Identify which cell holds the provided text, then report its [x, y] central coordinate. 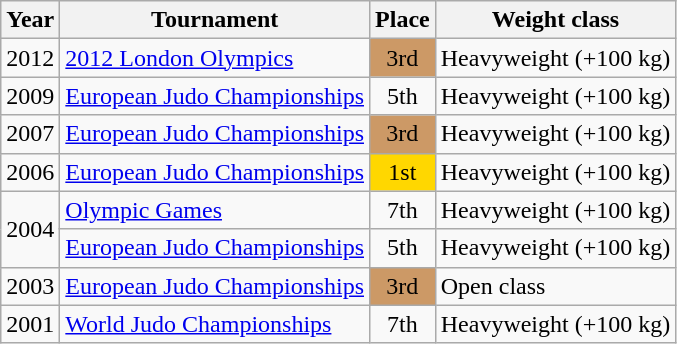
Olympic Games [215, 210]
2007 [30, 134]
2009 [30, 96]
2006 [30, 172]
2003 [30, 286]
Open class [556, 286]
2004 [30, 229]
Weight class [556, 20]
Place [403, 20]
Tournament [215, 20]
Year [30, 20]
2012 [30, 58]
1st [403, 172]
2012 London Olympics [215, 58]
World Judo Championships [215, 324]
2001 [30, 324]
